From the cell containing the given text, extract its center point as (x, y) coordinate. 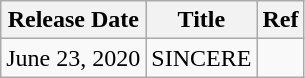
SINCERE (202, 58)
Title (202, 20)
June 23, 2020 (74, 58)
Ref (280, 20)
Release Date (74, 20)
